Scan for the cell matching the given text and deliver its [X, Y] coordinate at center. 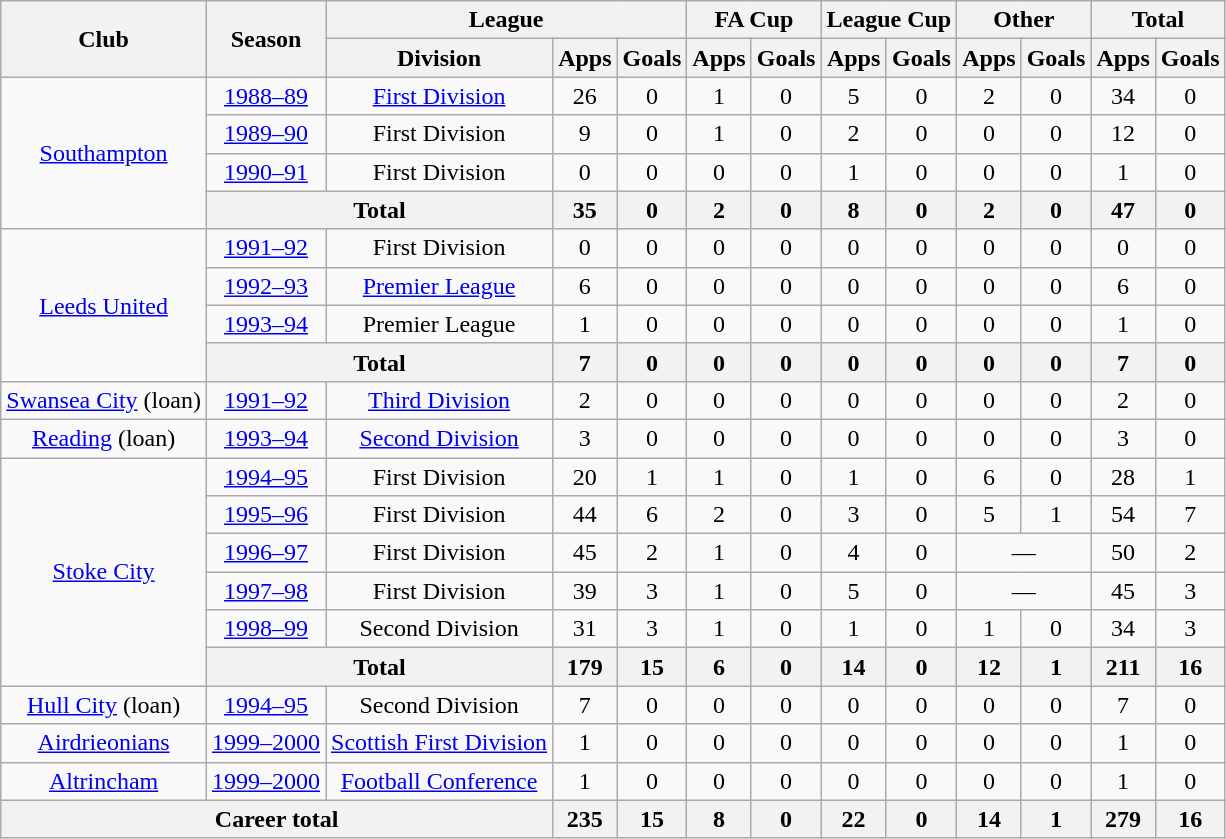
54 [1123, 515]
Leeds United [104, 305]
26 [585, 96]
28 [1123, 477]
Southampton [104, 153]
1997–98 [266, 591]
35 [585, 210]
Season [266, 39]
League [506, 20]
Club [104, 39]
Altrincham [104, 781]
1990–91 [266, 172]
9 [585, 134]
44 [585, 515]
FA Cup [754, 20]
1995–96 [266, 515]
39 [585, 591]
Scottish First Division [440, 743]
Stoke City [104, 572]
1992–93 [266, 286]
235 [585, 819]
Division [440, 58]
League Cup [889, 20]
Third Division [440, 400]
Swansea City (loan) [104, 400]
20 [585, 477]
Airdrieonians [104, 743]
50 [1123, 553]
Reading (loan) [104, 438]
Hull City (loan) [104, 705]
1998–99 [266, 629]
211 [1123, 667]
Football Conference [440, 781]
279 [1123, 819]
4 [854, 553]
Career total [277, 819]
179 [585, 667]
1996–97 [266, 553]
1988–89 [266, 96]
31 [585, 629]
Other [1024, 20]
22 [854, 819]
47 [1123, 210]
1989–90 [266, 134]
